Extract the (x, y) coordinate from the center of the cell holding the provided text.  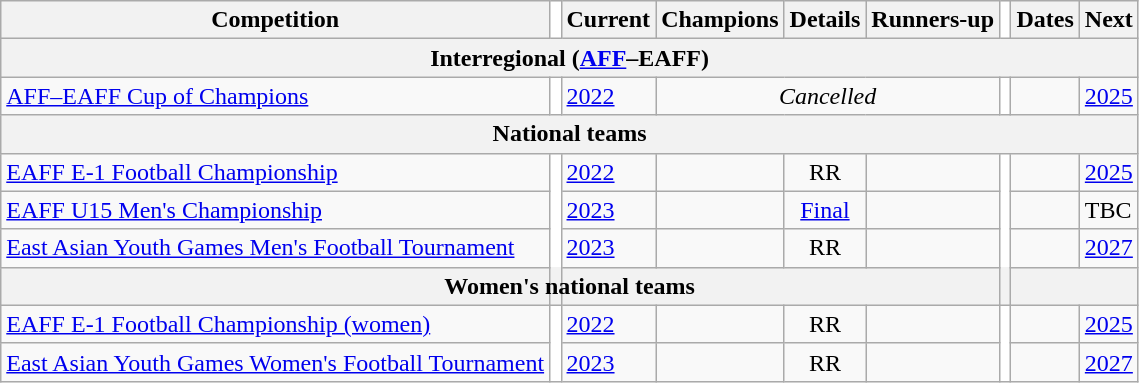
EAFF U15 Men's Championship (276, 210)
Next (1108, 20)
Current (608, 20)
East Asian Youth Games Women's Football Tournament (276, 362)
Interregional (AFF–EAFF) (570, 58)
Champions (720, 20)
Cancelled (828, 96)
Women's national teams (570, 286)
Dates (1045, 20)
EAFF E-1 Football Championship (276, 172)
Final (825, 210)
East Asian Youth Games Men's Football Tournament (276, 248)
Details (825, 20)
National teams (570, 134)
Runners-up (933, 20)
EAFF E-1 Football Championship (women) (276, 324)
AFF–EAFF Cup of Champions (276, 96)
TBC (1108, 210)
Competition (276, 20)
